Capture the cell that displays the provided text and extract its [X, Y] central coordinate. 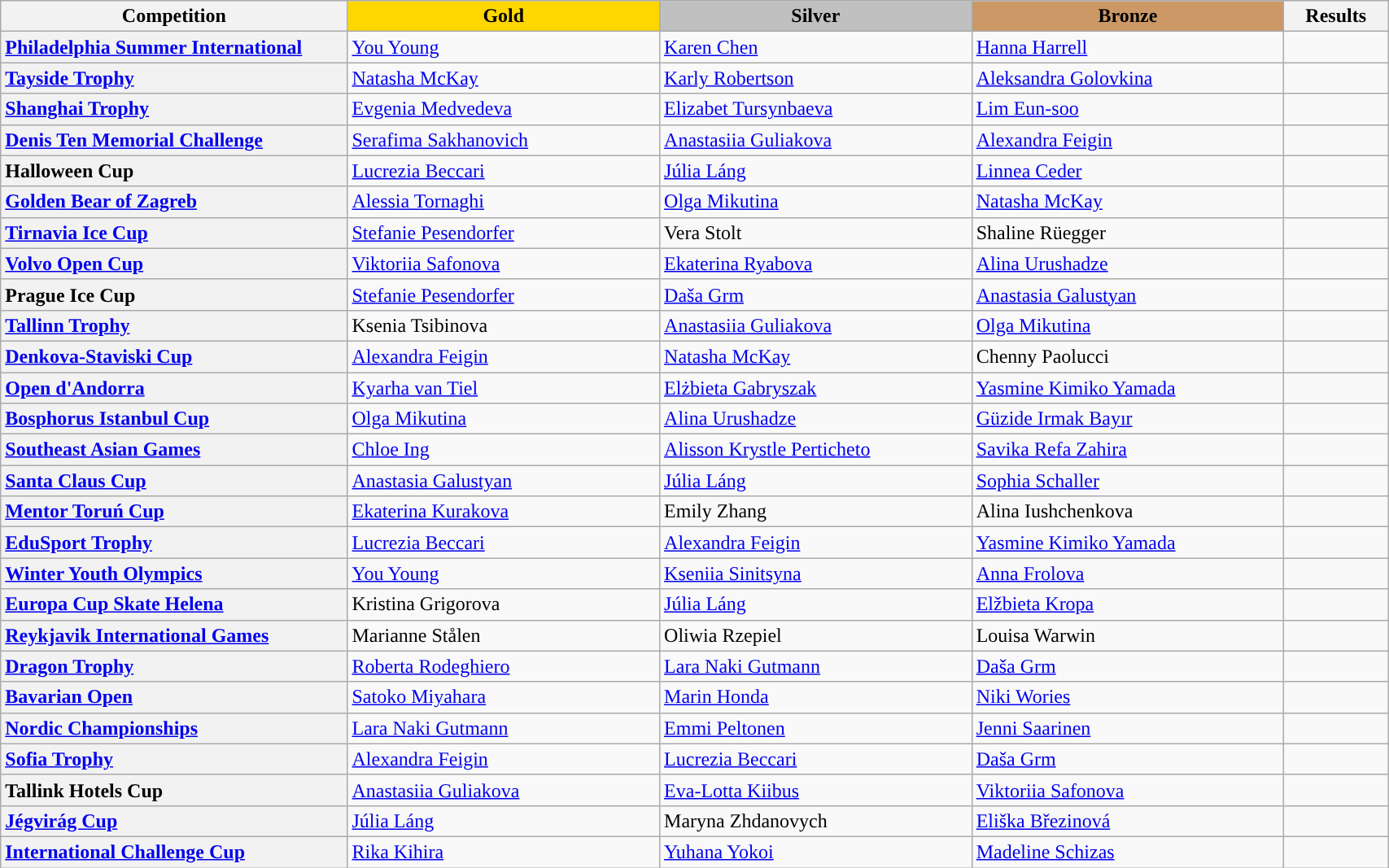
Santa Claus Cup [174, 481]
Bavarian Open [174, 697]
Mentor Toruń Cup [174, 512]
Maryna Zhdanovych [816, 821]
Tayside Trophy [174, 78]
Shanghai Trophy [174, 109]
Golden Bear of Zagreb [174, 202]
Denis Ten Memorial Challenge [174, 140]
Reykjavik International Games [174, 635]
Sofia Trophy [174, 759]
Savika Refa Zahira [1128, 450]
Denkova-Staviski Cup [174, 356]
Marianne Stålen [504, 635]
Jégvirág Cup [174, 821]
Alessia Tornaghi [504, 202]
Evgenia Medvedeva [504, 109]
Marin Honda [816, 697]
Anna Frolova [1128, 574]
Volvo Open Cup [174, 264]
Hanna Harrell [1128, 47]
Eliška Březinová [1128, 821]
Tirnavia Ice Cup [174, 233]
Bosphorus Istanbul Cup [174, 419]
Lim Eun-soo [1128, 109]
Elżbieta Gabryszak [816, 388]
Vera Stolt [816, 233]
Prague Ice Cup [174, 294]
Halloween Cup [174, 171]
Dragon Trophy [174, 666]
Oliwia Rzepiel [816, 635]
Niki Wories [1128, 697]
Alisson Krystle Perticheto [816, 450]
Tallink Hotels Cup [174, 790]
Eva-Lotta Kiibus [816, 790]
International Challenge Cup [174, 852]
Ksenia Tsibinova [504, 325]
Philadelphia Summer International [174, 47]
Güzide Irmak Bayır [1128, 419]
Europa Cup Skate Helena [174, 604]
Linnea Ceder [1128, 171]
Kyarha van Tiel [504, 388]
Rika Kihira [504, 852]
Serafima Sakhanovich [504, 140]
Madeline Schizas [1128, 852]
Louisa Warwin [1128, 635]
Elžbieta Kropa [1128, 604]
Sophia Schaller [1128, 481]
Silver [816, 16]
Open d'Andorra [174, 388]
Shaline Rüegger [1128, 233]
Southeast Asian Games [174, 450]
Karen Chen [816, 47]
Gold [504, 16]
Results [1336, 16]
Ekaterina Kurakova [504, 512]
Jenni Saarinen [1128, 728]
Aleksandra Golovkina [1128, 78]
Winter Youth Olympics [174, 574]
Kristina Grigorova [504, 604]
Karly Robertson [816, 78]
Tallinn Trophy [174, 325]
Roberta Rodeghiero [504, 666]
Emmi Peltonen [816, 728]
Emily Zhang [816, 512]
Competition [174, 16]
Ekaterina Ryabova [816, 264]
Bronze [1128, 16]
EduSport Trophy [174, 543]
Elizabet Tursynbaeva [816, 109]
Kseniia Sinitsyna [816, 574]
Chenny Paolucci [1128, 356]
Alina Iushchenkova [1128, 512]
Yuhana Yokoi [816, 852]
Chloe Ing [504, 450]
Nordic Championships [174, 728]
Satoko Miyahara [504, 697]
